Extract the (X, Y) coordinate from the center of the cell holding the provided text.  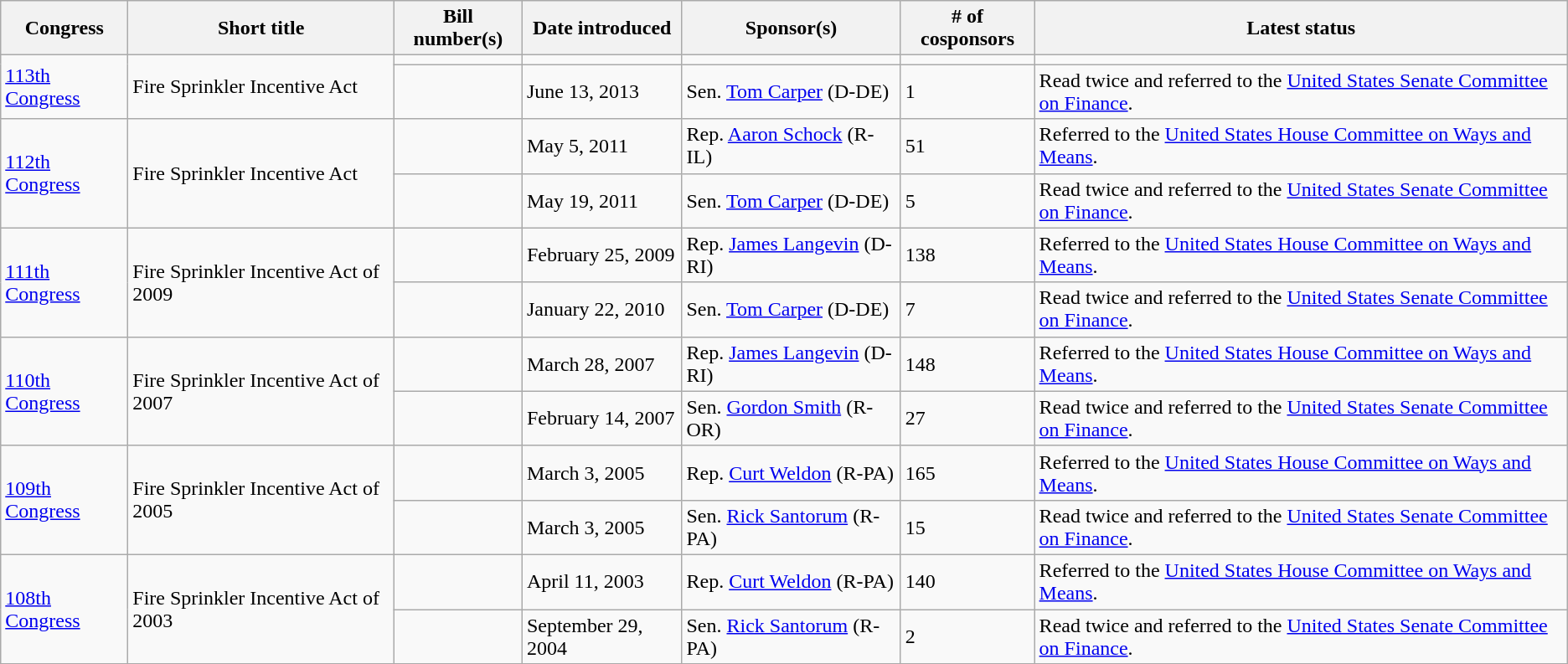
110th Congress (64, 391)
108th Congress (64, 609)
February 25, 2009 (601, 255)
Fire Sprinkler Incentive Act of 2007 (261, 391)
5 (967, 201)
2 (967, 636)
September 29, 2004 (601, 636)
27 (967, 419)
51 (967, 146)
Date introduced (601, 28)
Rep. Aaron Schock (R-IL) (791, 146)
Congress (64, 28)
112th Congress (64, 173)
Short title (261, 28)
# of cosponsors (967, 28)
March 28, 2007 (601, 363)
140 (967, 581)
Sen. Gordon Smith (R-OR) (791, 419)
January 22, 2010 (601, 310)
Latest status (1301, 28)
May 19, 2011 (601, 201)
Fire Sprinkler Incentive Act of 2005 (261, 500)
111th Congress (64, 282)
February 14, 2007 (601, 419)
1 (967, 92)
138 (967, 255)
Fire Sprinkler Incentive Act of 2009 (261, 282)
Bill number(s) (457, 28)
June 13, 2013 (601, 92)
109th Congress (64, 500)
148 (967, 363)
113th Congress (64, 87)
165 (967, 472)
Sponsor(s) (791, 28)
7 (967, 310)
May 5, 2011 (601, 146)
Fire Sprinkler Incentive Act of 2003 (261, 609)
15 (967, 528)
April 11, 2003 (601, 581)
